Identify which cell holds the provided text, then report its [x, y] central coordinate. 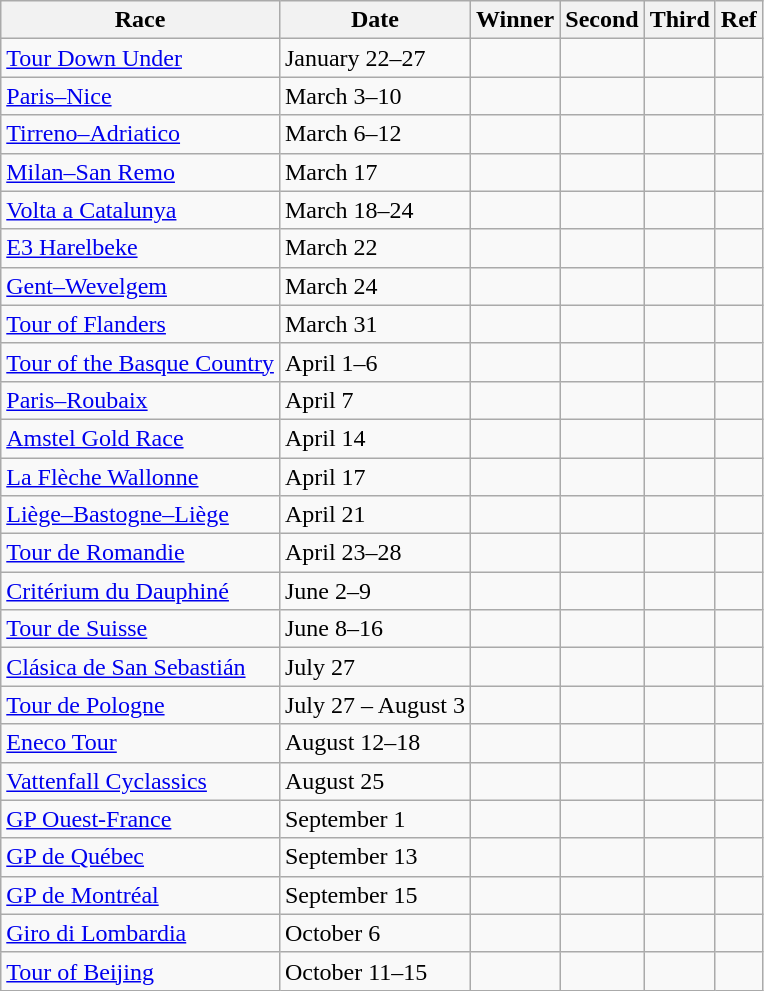
Critérium du Dauphiné [140, 591]
August 12–18 [374, 743]
Amstel Gold Race [140, 438]
January 22–27 [374, 58]
April 7 [374, 400]
Paris–Nice [140, 96]
Paris–Roubaix [140, 400]
E3 Harelbeke [140, 248]
Tour de Suisse [140, 629]
March 18–24 [374, 210]
July 27 – August 3 [374, 705]
Tour de Pologne [140, 705]
Giro di Lombardia [140, 933]
September 1 [374, 819]
Volta a Catalunya [140, 210]
Tour of Beijing [140, 971]
March 24 [374, 286]
September 13 [374, 857]
GP de Québec [140, 857]
March 22 [374, 248]
Tour Down Under [140, 58]
Vattenfall Cyclassics [140, 781]
April 1–6 [374, 362]
Eneco Tour [140, 743]
October 6 [374, 933]
Third [680, 20]
Liège–Bastogne–Liège [140, 515]
Tour of the Basque Country [140, 362]
June 8–16 [374, 629]
April 21 [374, 515]
August 25 [374, 781]
October 11–15 [374, 971]
GP Ouest-France [140, 819]
Gent–Wevelgem [140, 286]
Second [602, 20]
Tirreno–Adriatico [140, 134]
July 27 [374, 667]
Tour de Romandie [140, 553]
La Flèche Wallonne [140, 477]
Ref [738, 20]
March 6–12 [374, 134]
April 14 [374, 438]
March 17 [374, 172]
June 2–9 [374, 591]
Date [374, 20]
Clásica de San Sebastián [140, 667]
April 17 [374, 477]
March 3–10 [374, 96]
GP de Montréal [140, 895]
September 15 [374, 895]
Milan–San Remo [140, 172]
Race [140, 20]
April 23–28 [374, 553]
Tour of Flanders [140, 324]
March 31 [374, 324]
Winner [516, 20]
